Detect which cell encompasses the target text, then output its (X, Y) center coordinate. 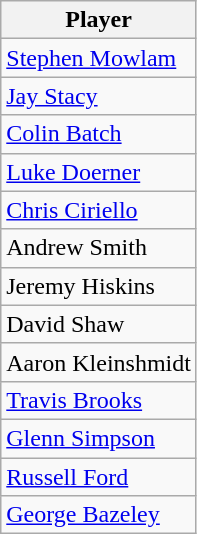
Player (99, 20)
George Bazeley (99, 515)
Luke Doerner (99, 172)
Andrew Smith (99, 248)
Glenn Simpson (99, 438)
Jay Stacy (99, 96)
Stephen Mowlam (99, 58)
Travis Brooks (99, 400)
Russell Ford (99, 477)
Chris Ciriello (99, 210)
David Shaw (99, 324)
Colin Batch (99, 134)
Jeremy Hiskins (99, 286)
Aaron Kleinshmidt (99, 362)
